Return the [X, Y] coordinate for the center point of the cell that contains the specified text.  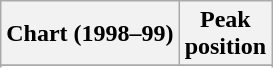
Peak position [225, 34]
Chart (1998–99) [90, 34]
